For the text-containing cell, return its midpoint in (x, y) coordinate format. 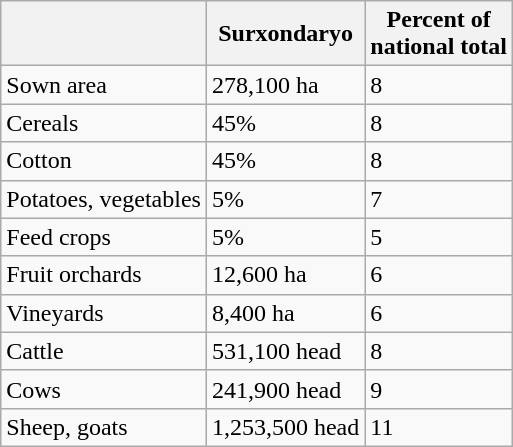
1,253,500 head (285, 427)
Cotton (104, 161)
Cows (104, 389)
Vineyards (104, 313)
Cereals (104, 123)
9 (439, 389)
278,100 ha (285, 85)
531,100 head (285, 351)
Percent ofnational total (439, 34)
Potatoes, vegetables (104, 199)
12,600 ha (285, 275)
5 (439, 237)
Sheep, goats (104, 427)
7 (439, 199)
8,400 ha (285, 313)
11 (439, 427)
Cattle (104, 351)
Feed crops (104, 237)
241,900 head (285, 389)
Fruit orchards (104, 275)
Surxondaryo (285, 34)
Sown area (104, 85)
